Identify which cell holds the provided text, then report its (x, y) central coordinate. 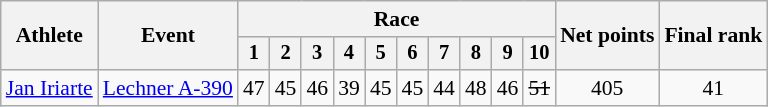
405 (607, 88)
Athlete (50, 36)
39 (349, 88)
10 (539, 54)
Jan Iriarte (50, 88)
41 (713, 88)
1 (254, 54)
6 (413, 54)
Net points (607, 36)
2 (286, 54)
5 (381, 54)
3 (317, 54)
51 (539, 88)
48 (476, 88)
Lechner A-390 (168, 88)
9 (508, 54)
47 (254, 88)
7 (444, 54)
4 (349, 54)
Event (168, 36)
Race (396, 19)
Final rank (713, 36)
44 (444, 88)
8 (476, 54)
